Return the (x, y) coordinate for the center point of the cell that contains the specified text.  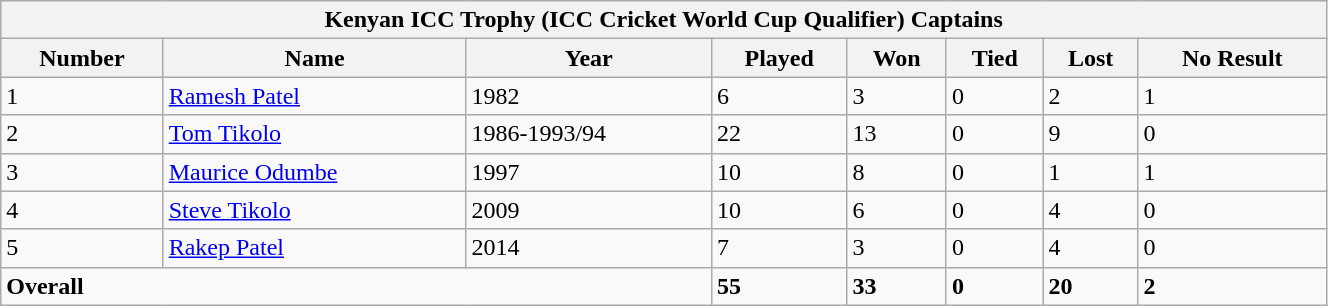
Overall (356, 286)
Lost (1090, 58)
7 (778, 248)
9 (1090, 134)
8 (897, 172)
33 (897, 286)
5 (82, 248)
22 (778, 134)
20 (1090, 286)
2009 (589, 210)
13 (897, 134)
Number (82, 58)
Played (778, 58)
Kenyan ICC Trophy (ICC Cricket World Cup Qualifier) Captains (664, 20)
Tom Tikolo (314, 134)
Won (897, 58)
Maurice Odumbe (314, 172)
55 (778, 286)
2014 (589, 248)
1982 (589, 96)
No Result (1232, 58)
1986-1993/94 (589, 134)
Steve Tikolo (314, 210)
Rakep Patel (314, 248)
Name (314, 58)
Year (589, 58)
Tied (994, 58)
1997 (589, 172)
Ramesh Patel (314, 96)
